Identify which cell holds the provided text, then report its (X, Y) central coordinate. 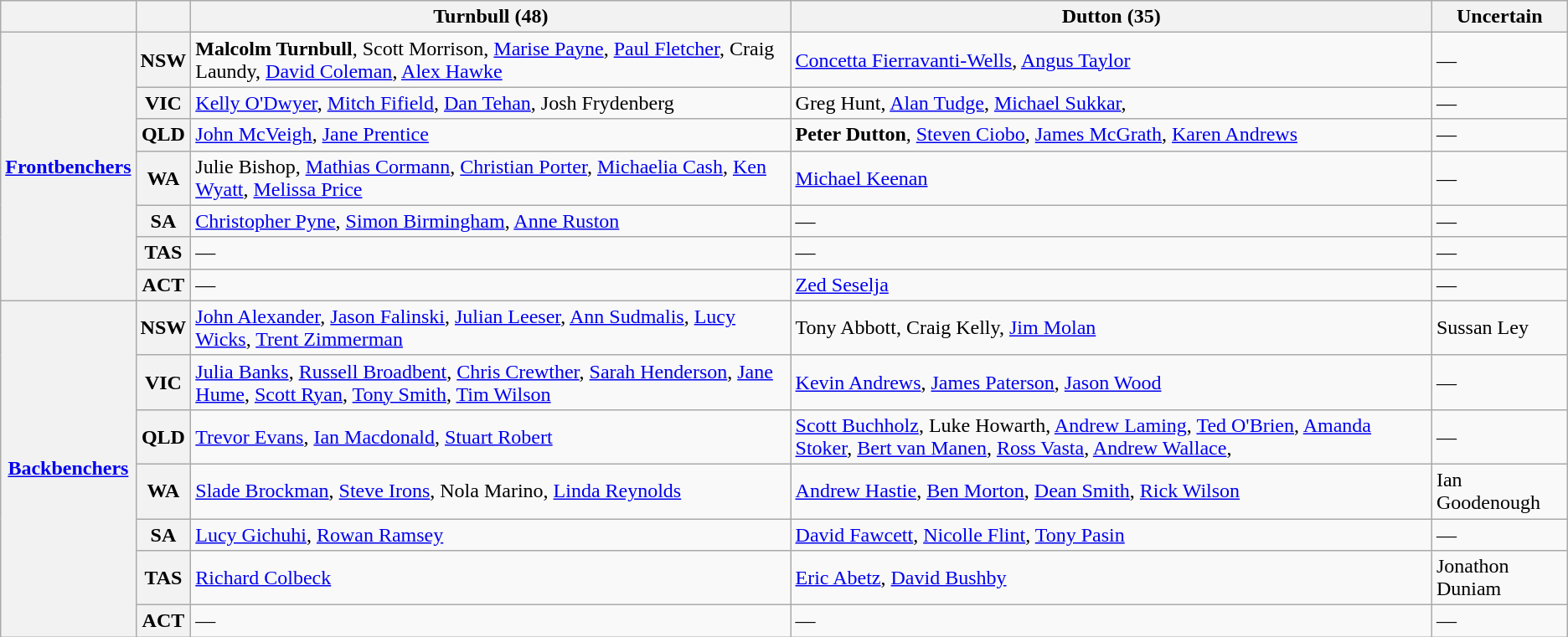
Lucy Gichuhi, Rowan Ramsey (491, 535)
Malcolm Turnbull, Scott Morrison, Marise Payne, Paul Fletcher, Craig Laundy, David Coleman, Alex Hawke (491, 60)
Frontbenchers (69, 167)
David Fawcett, Nicolle Flint, Tony Pasin (1111, 535)
Richard Colbeck (491, 578)
Scott Buchholz, Luke Howarth, Andrew Laming, Ted O'Brien, Amanda Stoker, Bert van Manen, Ross Vasta, Andrew Wallace, (1111, 437)
Greg Hunt, Alan Tudge, Michael Sukkar, (1111, 103)
Julia Banks, Russell Broadbent, Chris Crewther, Sarah Henderson, Jane Hume, Scott Ryan, Tony Smith, Tim Wilson (491, 382)
John McVeigh, Jane Prentice (491, 135)
Kelly O'Dwyer, Mitch Fifield, Dan Tehan, Josh Frydenberg (491, 103)
Julie Bishop, Mathias Cormann, Christian Porter, Michaelia Cash, Ken Wyatt, Melissa Price (491, 177)
Andrew Hastie, Ben Morton, Dean Smith, Rick Wilson (1111, 491)
Dutton (35) (1111, 17)
Michael Keenan (1111, 177)
Concetta Fierravanti-Wells, Angus Taylor (1111, 60)
Jonathon Duniam (1499, 578)
Sussan Ley (1499, 328)
Slade Brockman, Steve Irons, Nola Marino, Linda Reynolds (491, 491)
Kevin Andrews, James Paterson, Jason Wood (1111, 382)
Tony Abbott, Craig Kelly, Jim Molan (1111, 328)
John Alexander, Jason Falinski, Julian Leeser, Ann Sudmalis, Lucy Wicks, Trent Zimmerman (491, 328)
Eric Abetz, David Bushby (1111, 578)
Peter Dutton, Steven Ciobo, James McGrath, Karen Andrews (1111, 135)
Uncertain (1499, 17)
Trevor Evans, Ian Macdonald, Stuart Robert (491, 437)
Ian Goodenough (1499, 491)
Zed Seselja (1111, 285)
Backbenchers (69, 469)
Turnbull (48) (491, 17)
Christopher Pyne, Simon Birmingham, Anne Ruston (491, 221)
